Locate the cell with the specified text and output its (x, y) center coordinate. 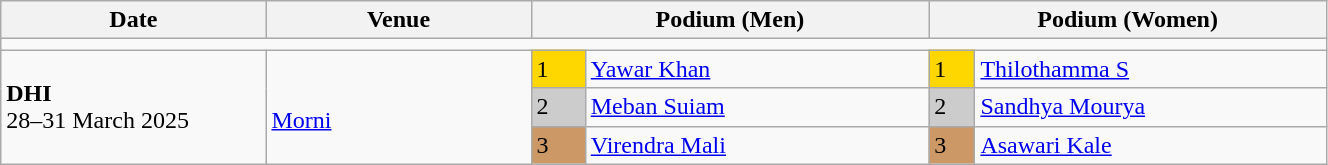
Yawar Khan (757, 69)
Asawari Kale (1151, 145)
Virendra Mali (757, 145)
Venue (398, 20)
Podium (Men) (730, 20)
Thilothamma S (1151, 69)
Date (134, 20)
Meban Suiam (757, 107)
Podium (Women) (1128, 20)
DHI 28–31 March 2025 (134, 107)
Morni (398, 107)
Sandhya Mourya (1151, 107)
